Provide the (X, Y) coordinate of the cell's center where the given text is located.  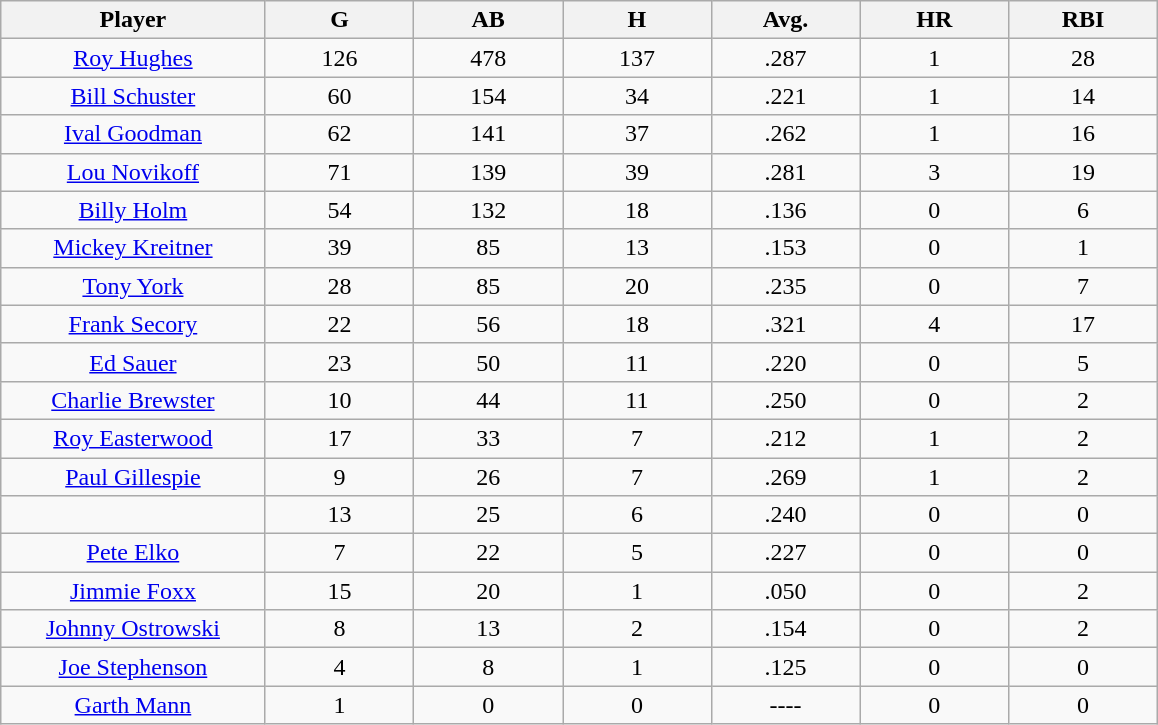
139 (488, 172)
154 (488, 96)
Roy Easterwood (133, 438)
34 (638, 96)
33 (488, 438)
HR (934, 20)
G (340, 20)
Mickey Kreitner (133, 248)
14 (1084, 96)
26 (488, 477)
132 (488, 210)
Avg. (786, 20)
19 (1084, 172)
71 (340, 172)
.212 (786, 438)
H (638, 20)
Paul Gillespie (133, 477)
.269 (786, 477)
Tony York (133, 286)
.250 (786, 400)
.125 (786, 667)
.154 (786, 629)
137 (638, 58)
62 (340, 134)
RBI (1084, 20)
Joe Stephenson (133, 667)
Garth Mann (133, 705)
.220 (786, 362)
Johnny Ostrowski (133, 629)
54 (340, 210)
.321 (786, 324)
Billy Holm (133, 210)
15 (340, 591)
37 (638, 134)
60 (340, 96)
478 (488, 58)
.050 (786, 591)
Ival Goodman (133, 134)
.240 (786, 515)
AB (488, 20)
.287 (786, 58)
16 (1084, 134)
---- (786, 705)
.136 (786, 210)
Roy Hughes (133, 58)
Player (133, 20)
.235 (786, 286)
.221 (786, 96)
Charlie Brewster (133, 400)
Pete Elko (133, 553)
3 (934, 172)
141 (488, 134)
23 (340, 362)
9 (340, 477)
.153 (786, 248)
50 (488, 362)
Frank Secory (133, 324)
Jimmie Foxx (133, 591)
56 (488, 324)
10 (340, 400)
.262 (786, 134)
.281 (786, 172)
.227 (786, 553)
44 (488, 400)
Ed Sauer (133, 362)
25 (488, 515)
Lou Novikoff (133, 172)
126 (340, 58)
Bill Schuster (133, 96)
